Provide the [X, Y] coordinate of the cell's center where the given text is located.  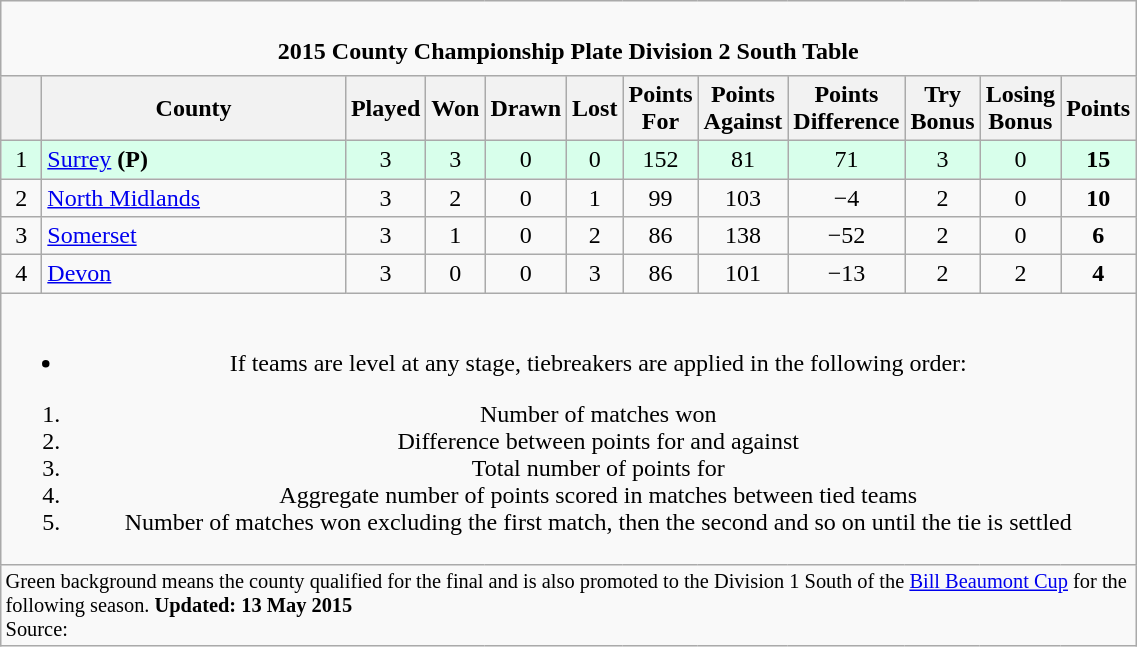
99 [660, 197]
10 [1098, 197]
North Midlands [194, 197]
Losing Bonus [1020, 108]
Points Difference [846, 108]
152 [660, 159]
103 [743, 197]
−4 [846, 197]
Won [456, 108]
138 [743, 236]
Devon [194, 274]
71 [846, 159]
81 [743, 159]
−13 [846, 274]
Played [385, 108]
101 [743, 274]
Surrey (P) [194, 159]
Drawn [526, 108]
Somerset [194, 236]
−52 [846, 236]
6 [1098, 236]
Try Bonus [942, 108]
Points For [660, 108]
Points [1098, 108]
Lost [595, 108]
15 [1098, 159]
Points Against [743, 108]
County [194, 108]
